Scan for the cell matching the given text and deliver its (X, Y) coordinate at center. 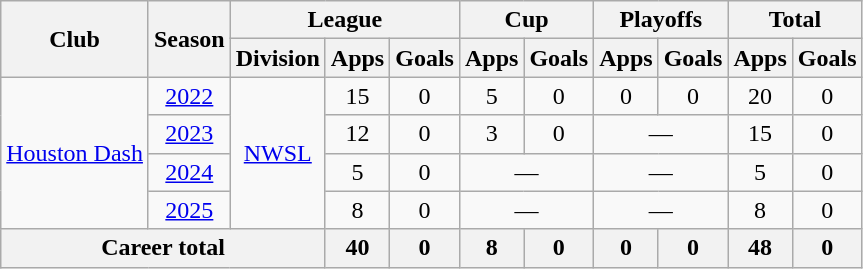
3 (491, 134)
40 (357, 248)
Division (278, 58)
Houston Dash (75, 153)
Cup (526, 20)
20 (760, 96)
12 (357, 134)
League (344, 20)
Career total (164, 248)
2023 (189, 134)
2024 (189, 172)
Club (75, 39)
Total (795, 20)
2022 (189, 96)
NWSL (278, 153)
48 (760, 248)
Season (189, 39)
2025 (189, 210)
Playoffs (661, 20)
